Find where the given text appears and provide that cell's center as (X, Y) coordinate. 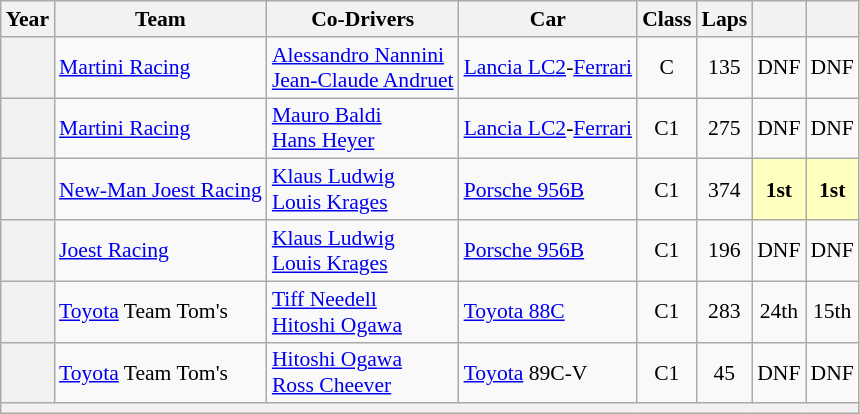
Mauro Baldi Hans Heyer (363, 128)
Toyota 89C-V (548, 372)
C (666, 68)
196 (724, 250)
Year (28, 19)
283 (724, 312)
135 (724, 68)
275 (724, 128)
15th (832, 312)
24th (778, 312)
Co-Drivers (363, 19)
New-Man Joest Racing (160, 190)
Class (666, 19)
Car (548, 19)
Alessandro Nannini Jean-Claude Andruet (363, 68)
Joest Racing (160, 250)
Tiff Needell Hitoshi Ogawa (363, 312)
45 (724, 372)
Team (160, 19)
Laps (724, 19)
Toyota 88C (548, 312)
Hitoshi Ogawa Ross Cheever (363, 372)
374 (724, 190)
